Identify which cell holds the provided text, then report its (x, y) central coordinate. 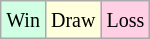
Draw (72, 20)
Loss (126, 20)
Win (24, 20)
